Scan for the cell matching the given text and deliver its [X, Y] coordinate at center. 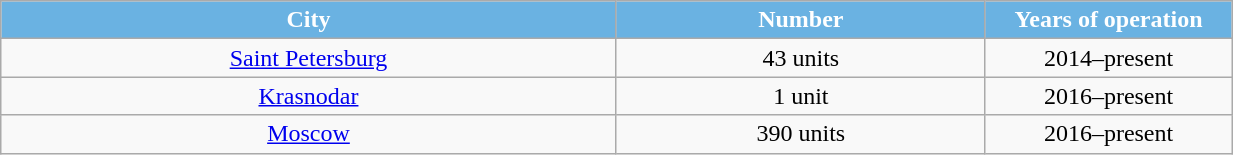
Saint Petersburg [308, 58]
390 units [800, 134]
Number [800, 20]
Years of operation [1108, 20]
2014–present [1108, 58]
Krasnodar [308, 96]
City [308, 20]
1 unit [800, 96]
43 units [800, 58]
Moscow [308, 134]
